Determine the [X, Y] coordinate at the center of the cell enclosing the given text.  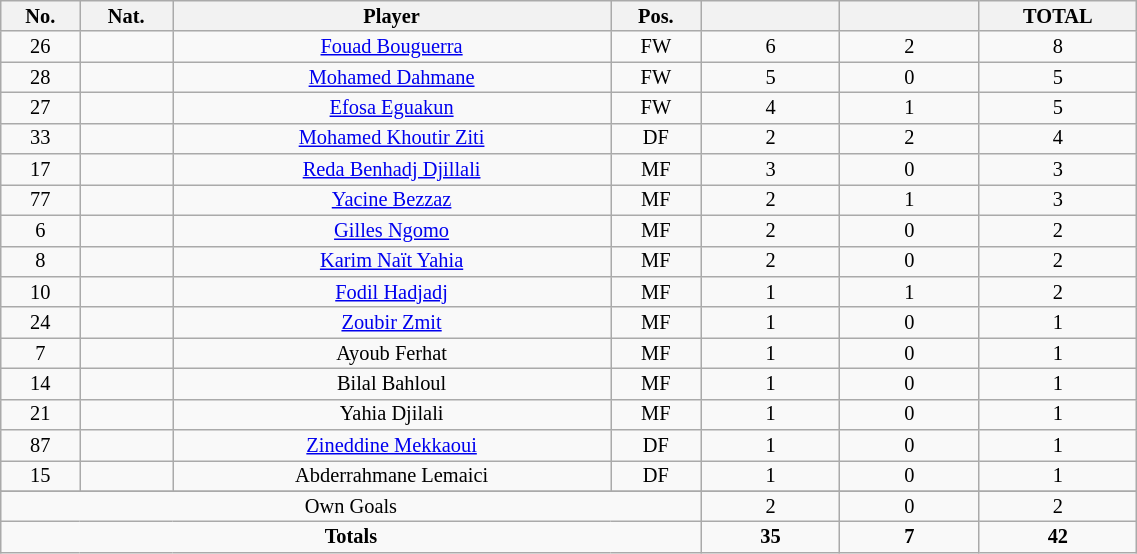
28 [40, 78]
35 [770, 538]
17 [40, 170]
Zoubir Zmit [392, 322]
Mohamed Dahmane [392, 78]
33 [40, 138]
Totals [351, 538]
Fodil Hadjadj [392, 292]
TOTAL [1058, 16]
Reda Benhadj Djillali [392, 170]
Zineddine Mekkaoui [392, 446]
15 [40, 476]
Fouad Bouguerra [392, 46]
87 [40, 446]
Gilles Ngomo [392, 230]
No. [40, 16]
27 [40, 108]
Yacine Bezzaz [392, 200]
24 [40, 322]
42 [1058, 538]
Efosa Eguakun [392, 108]
Ayoub Ferhat [392, 354]
Nat. [126, 16]
Bilal Bahloul [392, 384]
Karim Naït Yahia [392, 262]
77 [40, 200]
Abderrahmane Lemaici [392, 476]
10 [40, 292]
26 [40, 46]
Mohamed Khoutir Ziti [392, 138]
Player [392, 16]
14 [40, 384]
Yahia Djilali [392, 414]
21 [40, 414]
Own Goals [351, 506]
Pos. [656, 16]
